Search for the cell housing the specified text and yield its [x, y] center coordinate. 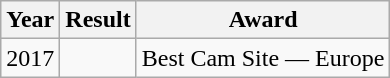
Result [98, 20]
Award [263, 20]
2017 [30, 58]
Year [30, 20]
Best Cam Site — Europe [263, 58]
